Return the [X, Y] coordinate for the center point of the cell that contains the specified text.  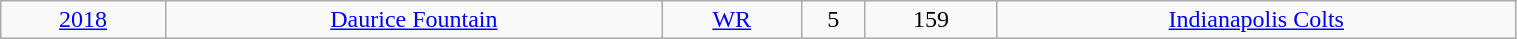
WR [732, 20]
159 [930, 20]
Daurice Fountain [414, 20]
Indianapolis Colts [1256, 20]
5 [833, 20]
2018 [84, 20]
